Extract the (x, y) coordinate from the center of the cell holding the provided text.  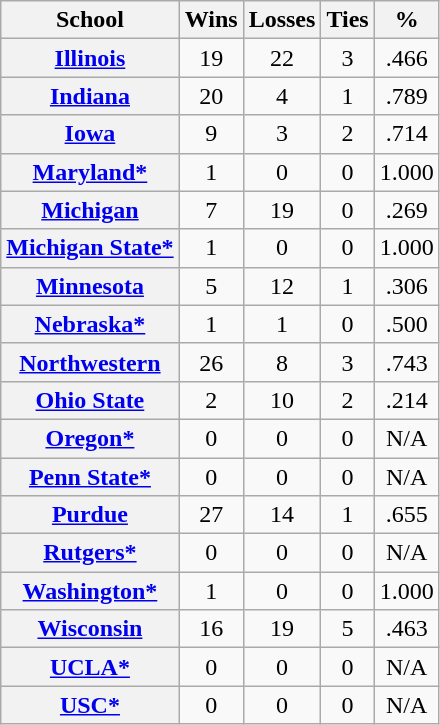
School (90, 20)
10 (282, 400)
.714 (406, 134)
.463 (406, 629)
.500 (406, 324)
.743 (406, 362)
% (406, 20)
.306 (406, 286)
Minnesota (90, 286)
Maryland* (90, 172)
.269 (406, 210)
USC* (90, 705)
.466 (406, 58)
4 (282, 96)
Wisconsin (90, 629)
Illinois (90, 58)
Rutgers* (90, 553)
Washington* (90, 591)
Purdue (90, 515)
Michigan (90, 210)
.655 (406, 515)
.789 (406, 96)
Wins (211, 20)
UCLA* (90, 667)
Northwestern (90, 362)
22 (282, 58)
Nebraska* (90, 324)
8 (282, 362)
20 (211, 96)
Ohio State (90, 400)
9 (211, 134)
27 (211, 515)
14 (282, 515)
26 (211, 362)
Penn State* (90, 477)
Losses (282, 20)
Michigan State* (90, 248)
16 (211, 629)
Ties (348, 20)
Oregon* (90, 438)
Indiana (90, 96)
7 (211, 210)
Iowa (90, 134)
.214 (406, 400)
12 (282, 286)
